Identify which cell holds the provided text, then report its (x, y) central coordinate. 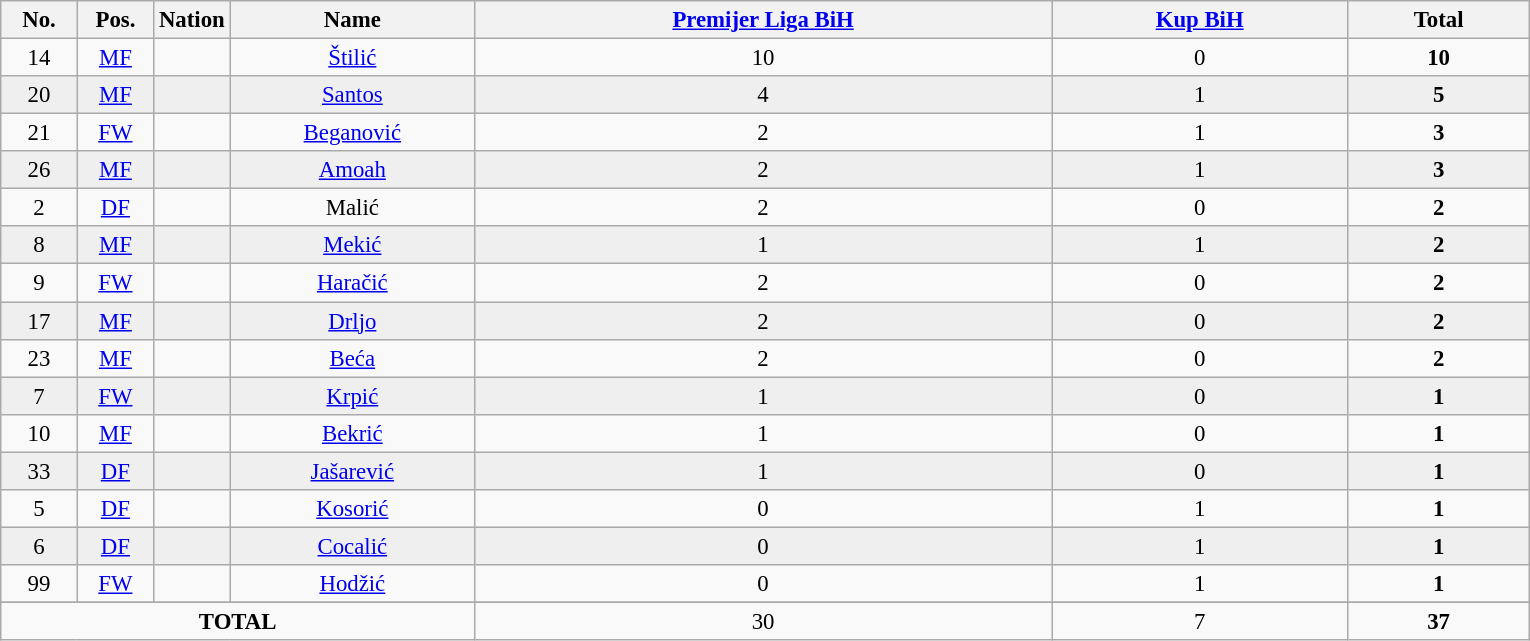
Mekić (352, 245)
9 (39, 283)
6 (39, 546)
Nation (192, 20)
Amoah (352, 170)
Premijer Liga BiH (764, 20)
30 (764, 621)
20 (39, 95)
No. (39, 20)
Bekrić (352, 433)
17 (39, 321)
Malić (352, 208)
99 (39, 584)
Pos. (115, 20)
26 (39, 170)
14 (39, 58)
Kosorić (352, 509)
Total (1439, 20)
Santos (352, 95)
Cocalić (352, 546)
23 (39, 358)
4 (764, 95)
Name (352, 20)
Krpić (352, 396)
Beganović (352, 133)
Jašarević (352, 471)
21 (39, 133)
33 (39, 471)
8 (39, 245)
Beća (352, 358)
TOTAL (238, 621)
Štilić (352, 58)
Drljo (352, 321)
Kup BiH (1200, 20)
37 (1439, 621)
Haračić (352, 283)
Hodžić (352, 584)
